Pinpoint the cell where the given text exists, returning its [x, y] midpoint coordinate. 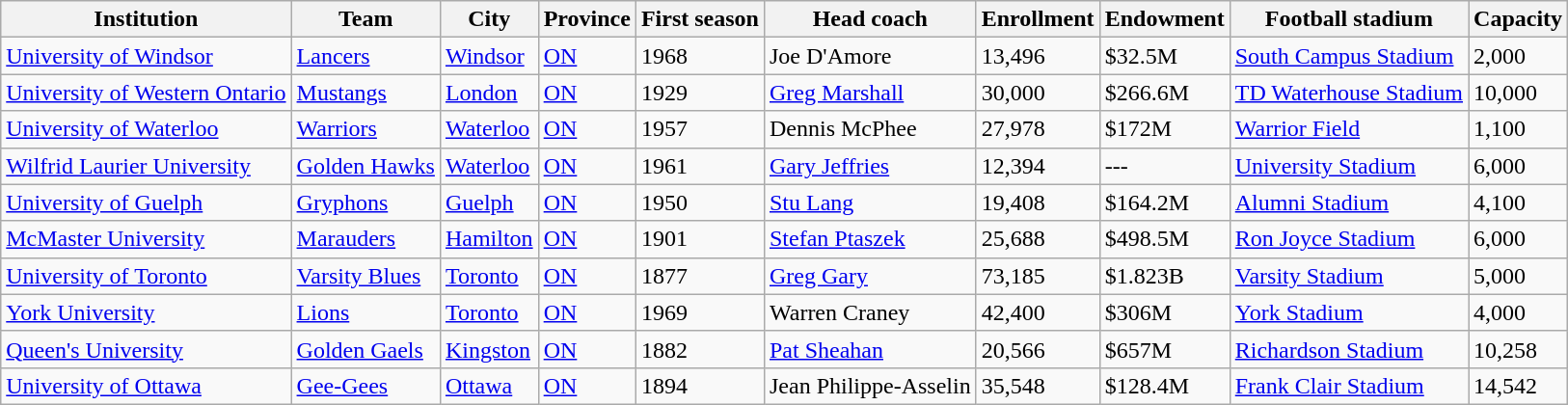
Pat Sheahan [870, 349]
$266.6M [1165, 93]
University of Waterloo [147, 129]
Greg Marshall [870, 93]
1,100 [1518, 129]
35,548 [1038, 386]
Queen's University [147, 349]
$128.4M [1165, 386]
Varsity Blues [365, 276]
University of Toronto [147, 276]
Institution [147, 19]
Ron Joyce Stadium [1348, 239]
South Campus Stadium [1348, 56]
25,688 [1038, 239]
4,000 [1518, 312]
1969 [700, 312]
Kingston [489, 349]
2,000 [1518, 56]
$306M [1165, 312]
12,394 [1038, 166]
Head coach [870, 19]
TD Waterhouse Stadium [1348, 93]
13,496 [1038, 56]
$164.2M [1165, 202]
York University [147, 312]
Warren Craney [870, 312]
Golden Hawks [365, 166]
Team [365, 19]
5,000 [1518, 276]
Hamilton [489, 239]
$32.5M [1165, 56]
Endowment [1165, 19]
4,100 [1518, 202]
19,408 [1038, 202]
Mustangs [365, 93]
Richardson Stadium [1348, 349]
City [489, 19]
Wilfrid Laurier University [147, 166]
Golden Gaels [365, 349]
Windsor [489, 56]
20,566 [1038, 349]
Stefan Ptaszek [870, 239]
University of Windsor [147, 56]
First season [700, 19]
42,400 [1038, 312]
Ottawa [489, 386]
$498.5M [1165, 239]
$657M [1165, 349]
Capacity [1518, 19]
Frank Clair Stadium [1348, 386]
1882 [700, 349]
1901 [700, 239]
1894 [700, 386]
10,258 [1518, 349]
Marauders [365, 239]
1929 [700, 93]
Warrior Field [1348, 129]
Varsity Stadium [1348, 276]
$1.823B [1165, 276]
Greg Gary [870, 276]
Province [586, 19]
Lions [365, 312]
McMaster University [147, 239]
Lancers [365, 56]
Football stadium [1348, 19]
1961 [700, 166]
York Stadium [1348, 312]
Jean Philippe-Asselin [870, 386]
Joe D'Amore [870, 56]
Gee-Gees [365, 386]
London [489, 93]
University of Ottawa [147, 386]
Warriors [365, 129]
University of Western Ontario [147, 93]
1957 [700, 129]
Gary Jeffries [870, 166]
University of Guelph [147, 202]
Enrollment [1038, 19]
1877 [700, 276]
73,185 [1038, 276]
27,978 [1038, 129]
Gryphons [365, 202]
Dennis McPhee [870, 129]
Guelph [489, 202]
--- [1165, 166]
Stu Lang [870, 202]
1968 [700, 56]
14,542 [1518, 386]
10,000 [1518, 93]
30,000 [1038, 93]
$172M [1165, 129]
University Stadium [1348, 166]
1950 [700, 202]
Alumni Stadium [1348, 202]
